From the cell containing the given text, extract its center point as (x, y) coordinate. 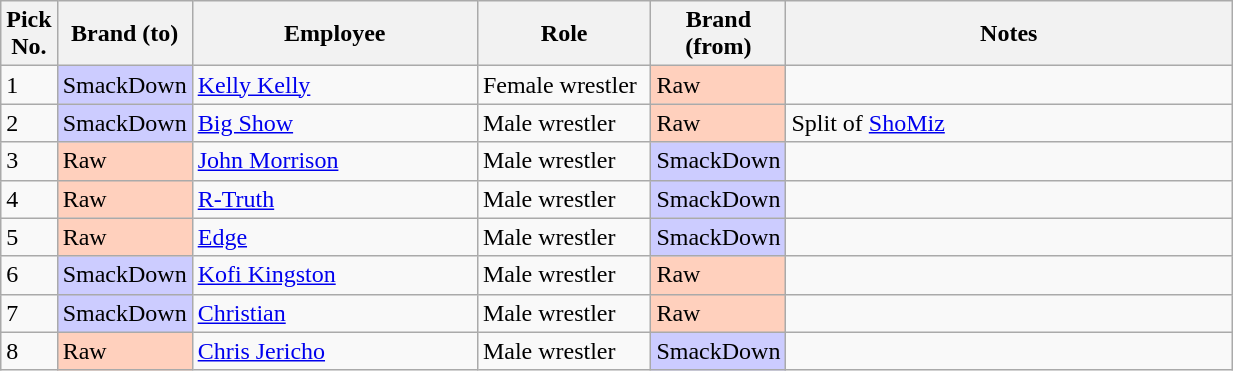
Christian (334, 313)
3 (29, 161)
Notes (1009, 34)
Edge (334, 237)
7 (29, 313)
5 (29, 237)
Kelly Kelly (334, 85)
2 (29, 123)
Big Show (334, 123)
Brand (from) (718, 34)
R-Truth (334, 199)
4 (29, 199)
Kofi Kingston (334, 275)
Female wrestler (564, 85)
8 (29, 351)
Chris Jericho (334, 351)
6 (29, 275)
Split of ShoMiz (1009, 123)
1 (29, 85)
Pick No. (29, 34)
Employee (334, 34)
John Morrison (334, 161)
Brand (to) (124, 34)
Role (564, 34)
